For the text-containing cell, return its midpoint in [x, y] coordinate format. 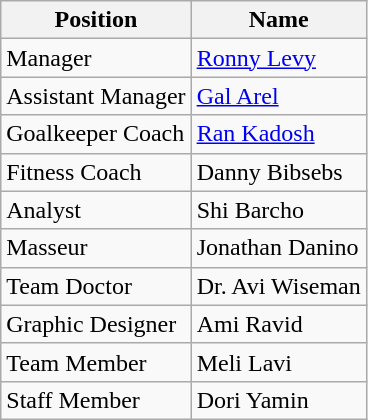
Ami Ravid [278, 324]
Gal Arel [278, 96]
Dori Yamin [278, 400]
Graphic Designer [96, 324]
Assistant Manager [96, 96]
Danny Bibsebs [278, 172]
Analyst [96, 210]
Shi Barcho [278, 210]
Ronny Levy [278, 58]
Ran Kadosh [278, 134]
Goalkeeper Coach [96, 134]
Staff Member [96, 400]
Meli Lavi [278, 362]
Name [278, 20]
Fitness Coach [96, 172]
Dr. Avi Wiseman [278, 286]
Team Member [96, 362]
Team Doctor [96, 286]
Masseur [96, 248]
Position [96, 20]
Jonathan Danino [278, 248]
Manager [96, 58]
